Identify which cell holds the provided text, then report its (x, y) central coordinate. 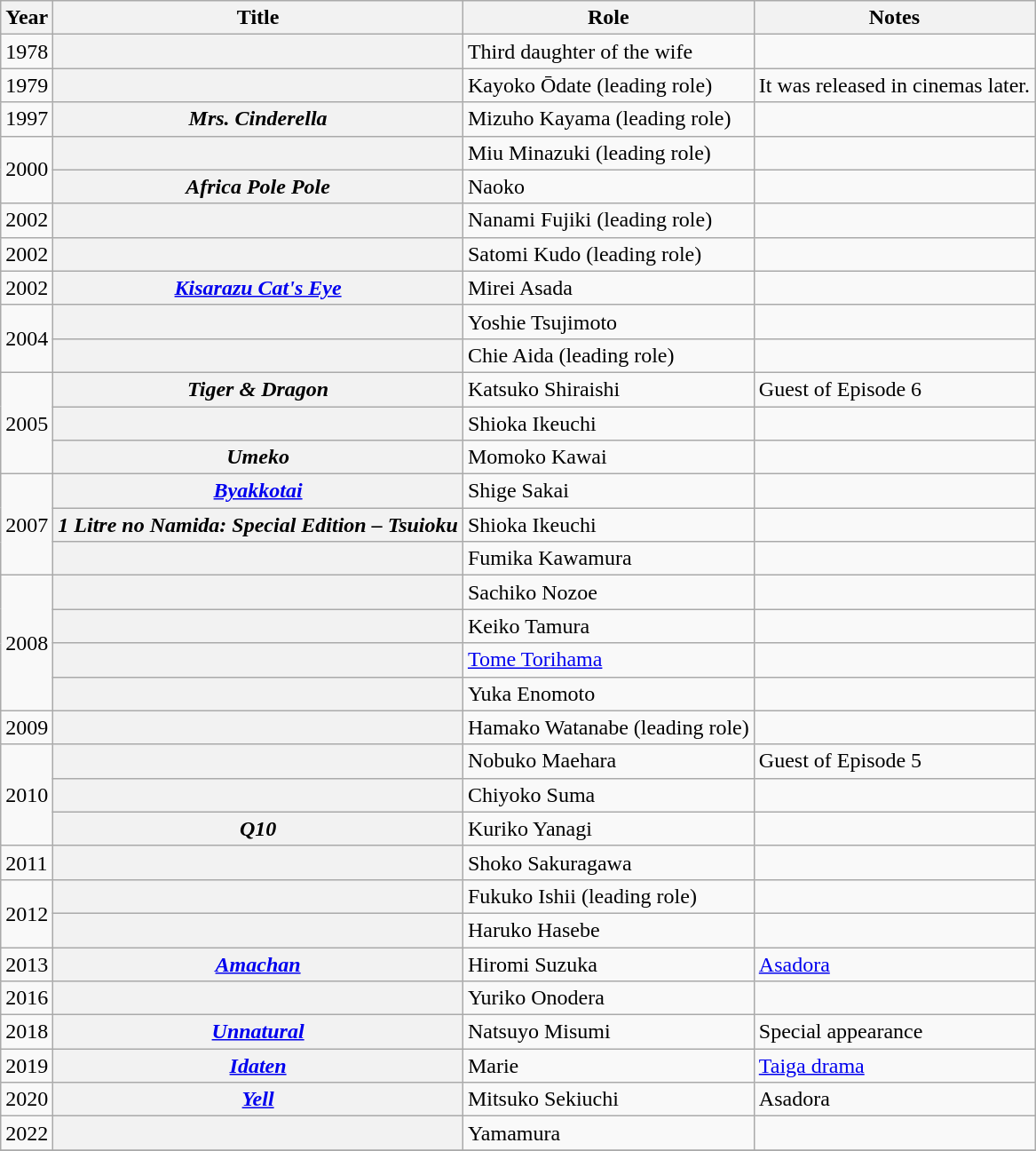
Yuka Enomoto (608, 694)
2019 (27, 1066)
Special appearance (894, 1032)
Taiga drama (894, 1066)
Miu Minazuki (leading role) (608, 153)
2013 (27, 964)
Katsuko Shiraishi (608, 389)
Satomi Kudo (leading role) (608, 254)
1997 (27, 119)
Yuriko Onodera (608, 998)
Naoko (608, 187)
Nanami Fujiki (leading role) (608, 220)
Byakkotai (258, 491)
Mitsuko Sekiuchi (608, 1099)
Natsuyo Misumi (608, 1032)
Keiko Tamura (608, 626)
Africa Pole Pole (258, 187)
Tome Torihama (608, 660)
Role (608, 18)
2012 (27, 913)
Nobuko Maehara (608, 761)
1 Litre no Namida: Special Edition – Tsuioku (258, 525)
Fumika Kawamura (608, 559)
Hiromi Suzuka (608, 964)
2018 (27, 1032)
Guest of Episode 6 (894, 389)
Amachan (258, 964)
Kayoko Ōdate (leading role) (608, 85)
Q10 (258, 829)
Sachiko Nozoe (608, 592)
Yoshie Tsujimoto (608, 321)
Yell (258, 1099)
2016 (27, 998)
Fukuko Ishii (leading role) (608, 896)
Hamako Watanabe (leading role) (608, 727)
2004 (27, 338)
2000 (27, 170)
Idaten (258, 1066)
Marie (608, 1066)
Umeko (258, 457)
2007 (27, 525)
Notes (894, 18)
Momoko Kawai (608, 457)
Mirei Asada (608, 288)
Kuriko Yanagi (608, 829)
Chie Aida (leading role) (608, 355)
Year (27, 18)
Haruko Hasebe (608, 930)
Title (258, 18)
2020 (27, 1099)
2010 (27, 795)
2005 (27, 423)
Unnatural (258, 1032)
Third daughter of the wife (608, 52)
Yamamura (608, 1133)
1979 (27, 85)
2008 (27, 643)
Mrs. Cinderella (258, 119)
2009 (27, 727)
It was released in cinemas later. (894, 85)
1978 (27, 52)
2022 (27, 1133)
Tiger & Dragon (258, 389)
Shige Sakai (608, 491)
Guest of Episode 5 (894, 761)
Mizuho Kayama (leading role) (608, 119)
Chiyoko Suma (608, 795)
Shoko Sakuragawa (608, 862)
2011 (27, 862)
Kisarazu Cat's Eye (258, 288)
